Provide the (x, y) coordinate of the cell's center where the given text is located.  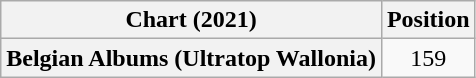
Belgian Albums (Ultratop Wallonia) (192, 58)
159 (428, 58)
Position (428, 20)
Chart (2021) (192, 20)
